Capture the cell that displays the provided text and extract its (X, Y) central coordinate. 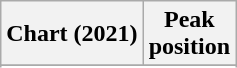
Peakposition (189, 34)
Chart (2021) (72, 34)
